Detect which cell encompasses the target text, then output its [x, y] center coordinate. 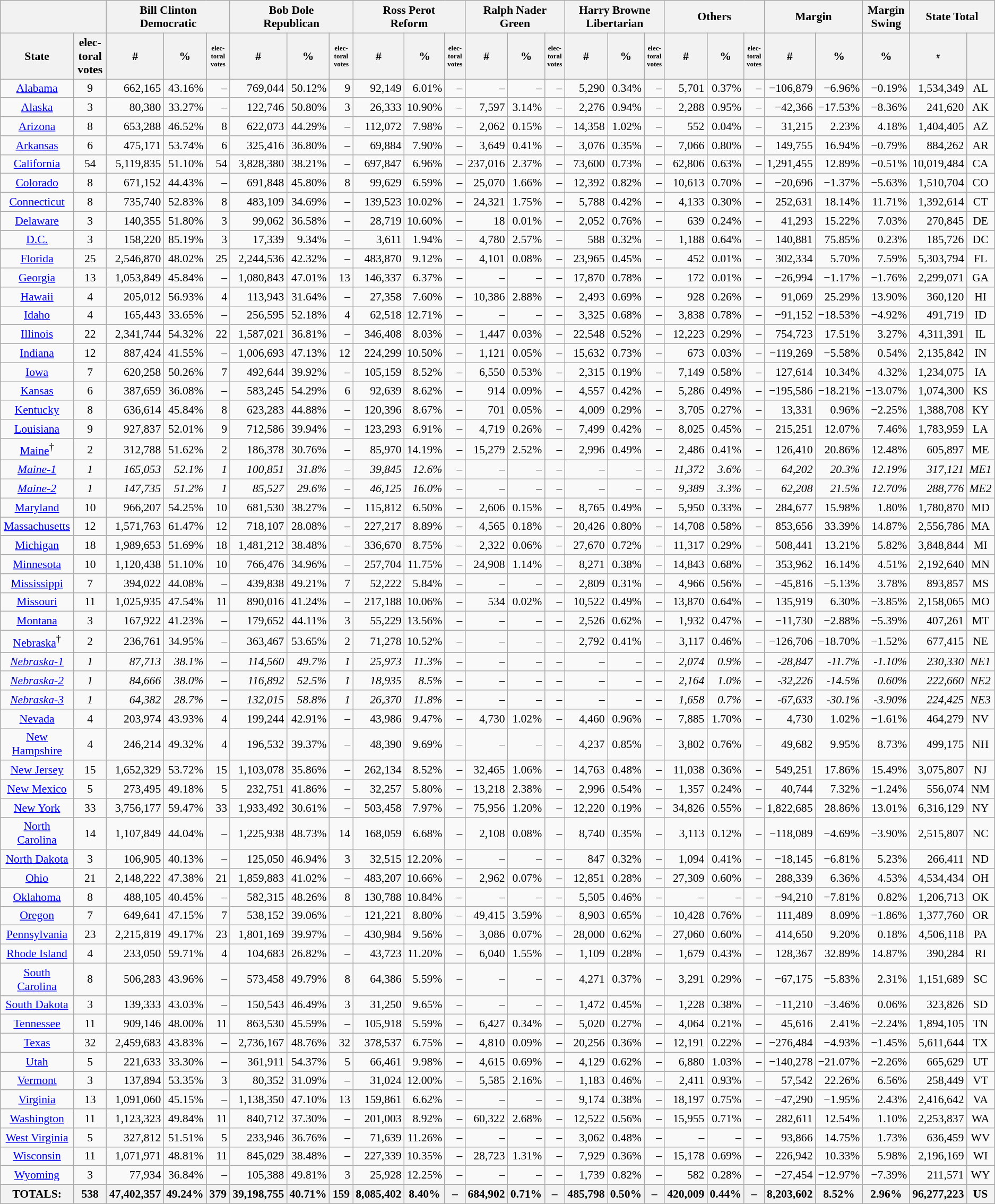
230,330 [938, 662]
8,085,402 [378, 1194]
9.56% [425, 935]
Ohio [37, 878]
4,311,391 [938, 334]
11.3% [425, 662]
Arizona [37, 126]
4,460 [586, 719]
0.94% [626, 108]
6.50% [425, 508]
0.47% [725, 621]
32,465 [486, 770]
85,970 [378, 449]
503,458 [378, 808]
8.73% [886, 744]
49.18% [185, 789]
499,175 [938, 744]
1,894,105 [938, 1024]
40,744 [790, 789]
TX [980, 1043]
84,666 [135, 681]
1,481,212 [258, 546]
2,074 [686, 662]
Colorado [37, 183]
15,632 [586, 354]
323,826 [938, 1005]
754,723 [790, 334]
31.8% [308, 470]
26.82% [308, 954]
0.72% [626, 546]
4.32% [886, 372]
2,493 [586, 297]
132,015 [258, 700]
485,798 [586, 1194]
45.15% [185, 1100]
−21.07% [840, 1062]
41.86% [308, 789]
2,792 [586, 641]
−276,484 [790, 1043]
125,050 [258, 859]
44.29% [308, 126]
Mississippi [37, 583]
Michigan [37, 546]
Virginia [37, 1100]
4,133 [686, 202]
43.96% [185, 979]
47.15% [185, 916]
2.57% [526, 240]
−3.90% [886, 833]
85,527 [258, 489]
51.69% [185, 546]
2.41% [840, 1024]
1,404,405 [938, 126]
58.8% [308, 700]
IN [980, 354]
246,214 [135, 744]
80,352 [258, 1081]
2,515,807 [938, 833]
623,283 [258, 410]
3,838 [686, 315]
26,333 [378, 108]
5,290 [586, 89]
48,390 [378, 744]
25.29% [840, 297]
3.14% [526, 108]
2,052 [586, 221]
684,902 [486, 1194]
3,756,177 [135, 808]
1.80% [886, 508]
−13.07% [886, 391]
Maryland [37, 508]
NH [980, 744]
1.75% [526, 202]
1.10% [886, 1119]
−94,210 [790, 897]
360,120 [938, 297]
41.23% [185, 621]
49.32% [185, 744]
16.94% [840, 145]
4,506,118 [938, 935]
West Virginia [37, 1138]
15.22% [840, 221]
43.83% [185, 1043]
24,321 [486, 202]
887,424 [135, 354]
215,251 [790, 429]
7,149 [686, 372]
28.08% [308, 527]
12.19% [886, 470]
13.90% [886, 297]
2,411 [686, 1081]
49.81% [308, 1175]
12,851 [586, 878]
966,207 [135, 508]
0.12% [725, 833]
237,016 [486, 164]
172 [686, 278]
14,763 [586, 770]
WY [980, 1175]
−7.39% [886, 1175]
NE2 [980, 681]
13,218 [486, 789]
5.70% [840, 259]
840,712 [258, 1119]
20,426 [586, 527]
10,386 [486, 297]
VT [980, 1081]
Alaska [37, 108]
OH [980, 878]
-28,847 [790, 662]
317,121 [938, 470]
114,560 [258, 662]
39,198,755 [258, 1194]
Florida [37, 259]
201,003 [378, 1119]
14,708 [686, 527]
270,845 [938, 221]
6.59% [425, 183]
5,585 [486, 1081]
140,355 [135, 221]
262,134 [378, 770]
49.79% [308, 979]
582 [686, 1175]
1,103,078 [258, 770]
34.96% [308, 564]
6,550 [486, 372]
13,331 [790, 410]
22.26% [840, 1081]
59.47% [185, 808]
33.27% [185, 108]
23,965 [586, 259]
33.65% [185, 315]
1,080,843 [258, 278]
−1.24% [886, 789]
1,357 [686, 789]
36.58% [308, 221]
150,543 [258, 1005]
2,341,744 [135, 334]
20.86% [840, 449]
Louisiana [37, 429]
6,880 [686, 1062]
5,505 [586, 897]
0.33% [725, 508]
8.80% [425, 916]
96,277,223 [938, 1194]
552 [686, 126]
605,897 [938, 449]
−1.45% [886, 1043]
1,071,971 [135, 1157]
3.78% [886, 583]
673 [686, 354]
146,337 [378, 278]
49,682 [790, 744]
10.35% [425, 1157]
52.1% [185, 470]
11.75% [425, 564]
288,339 [790, 878]
South Carolina [37, 979]
2,158,065 [938, 602]
1,822,685 [790, 808]
137,894 [135, 1081]
Ross PerotReform [409, 17]
−4.92% [886, 315]
15,178 [686, 1157]
Montana [37, 621]
-67,633 [790, 700]
Oregon [37, 916]
Georgia [37, 278]
32.89% [840, 954]
0.63% [725, 164]
Utah [37, 1062]
6,427 [486, 1024]
28.7% [185, 700]
8.62% [425, 391]
13,870 [686, 602]
863,530 [258, 1024]
2,288 [686, 108]
217,188 [378, 602]
588 [586, 240]
9,389 [686, 489]
226,942 [790, 1157]
30.76% [308, 449]
8,203,602 [790, 1194]
3,649 [486, 145]
361,911 [258, 1062]
42.32% [308, 259]
165,053 [135, 470]
5,788 [586, 202]
62,806 [686, 164]
Iowa [37, 372]
2,196,169 [938, 1157]
39.94% [308, 429]
10,428 [686, 916]
16.0% [425, 489]
Wisconsin [37, 1157]
0.31% [626, 583]
2,736,167 [258, 1043]
11.71% [886, 202]
1,121 [486, 354]
55,229 [378, 621]
Maine† [37, 449]
12,392 [586, 183]
6.56% [886, 1081]
2,192,640 [938, 564]
147,735 [135, 489]
1,107,849 [135, 833]
Harry BrowneLibertarian [615, 17]
1,188 [686, 240]
34.69% [308, 202]
51.62% [185, 449]
−8.36% [886, 108]
27,670 [586, 546]
37.30% [308, 1119]
928 [686, 297]
PA [980, 935]
Tennessee [37, 1024]
1,006,693 [258, 354]
66,461 [378, 1062]
CA [980, 164]
282,611 [790, 1119]
1,053,849 [135, 278]
25,973 [378, 662]
11.20% [425, 954]
−5.13% [840, 583]
12.00% [425, 1081]
44.88% [308, 410]
3.6% [725, 470]
5,020 [586, 1024]
40.45% [185, 897]
491,719 [938, 315]
18,197 [686, 1100]
Alabama [37, 89]
0.95% [725, 108]
43.93% [185, 719]
5,286 [686, 391]
−7.81% [840, 897]
34,826 [686, 808]
7.97% [425, 808]
2,526 [586, 621]
Kansas [37, 391]
120,396 [378, 410]
227,339 [378, 1157]
5,611,644 [938, 1043]
46.52% [185, 126]
17,339 [258, 240]
8.67% [425, 410]
0.85% [626, 744]
ND [980, 859]
312,788 [135, 449]
7,066 [686, 145]
9.69% [425, 744]
1.94% [425, 240]
−195,586 [790, 391]
Rhode Island [37, 954]
3,705 [686, 410]
MO [980, 602]
48.81% [185, 1157]
39.06% [308, 916]
2,062 [486, 126]
38.1% [185, 662]
12.48% [886, 449]
7.59% [886, 259]
159 [342, 1194]
7.90% [425, 145]
92,639 [378, 391]
Massachusetts [37, 527]
SD [980, 1005]
2,416,642 [938, 1100]
9.47% [425, 719]
7.46% [886, 429]
492,644 [258, 372]
17,870 [586, 278]
35.86% [308, 770]
893,857 [938, 583]
7.98% [425, 126]
5,701 [686, 89]
14.75% [840, 1138]
378,537 [378, 1043]
105,918 [378, 1024]
NM [980, 789]
New York [37, 808]
FL [980, 259]
2,164 [686, 681]
NE3 [980, 700]
128,367 [790, 954]
205,012 [135, 297]
7,597 [486, 108]
203,974 [135, 719]
1,780,870 [938, 508]
KS [980, 391]
44.04% [185, 833]
649,641 [135, 916]
Vermont [37, 1081]
1.06% [526, 770]
4.53% [886, 878]
12.71% [425, 315]
10.50% [425, 354]
−6.96% [840, 89]
2,606 [486, 508]
18,935 [378, 681]
186,378 [258, 449]
47.01% [308, 278]
12,522 [586, 1119]
639 [686, 221]
49.84% [185, 1119]
0.50% [626, 1194]
2.31% [886, 979]
1.55% [526, 954]
224,299 [378, 354]
38.21% [308, 164]
2.37% [526, 164]
−1.37% [840, 183]
3,075,807 [938, 770]
28,000 [586, 935]
8.40% [425, 1194]
New Mexico [37, 789]
7.60% [425, 297]
3,113 [686, 833]
11.8% [425, 700]
179,652 [258, 621]
Minnesota [37, 564]
483,207 [378, 878]
KY [980, 410]
6.62% [425, 1100]
43.03% [185, 1005]
59.71% [185, 954]
1.03% [725, 1062]
5.23% [886, 859]
1.73% [886, 1138]
105,388 [258, 1175]
1,120,438 [135, 564]
701 [486, 410]
−67,175 [790, 979]
7,499 [586, 429]
MD [980, 508]
394,022 [135, 583]
−1.17% [840, 278]
28,723 [486, 1157]
0.43% [725, 954]
26,370 [378, 700]
681,530 [258, 508]
11.26% [425, 1138]
6.01% [425, 89]
1,859,883 [258, 878]
1.66% [526, 183]
5,303,794 [938, 259]
233,946 [258, 1138]
47,402,357 [135, 1194]
99,062 [258, 221]
1,109 [586, 954]
12.54% [840, 1119]
363,467 [258, 641]
12.07% [840, 429]
3,611 [378, 240]
6.37% [425, 278]
549,251 [790, 770]
7.03% [886, 221]
5.98% [886, 1157]
10.90% [425, 108]
15,279 [486, 449]
3,848,844 [938, 546]
130,788 [378, 897]
41,293 [790, 221]
10.52% [425, 641]
27,309 [686, 878]
25,928 [378, 1175]
111,489 [790, 916]
1,291,455 [790, 164]
15.98% [840, 508]
54.29% [308, 391]
211,571 [938, 1175]
34.95% [185, 641]
−91,152 [790, 315]
51.2% [185, 489]
Arkansas [37, 145]
390,284 [938, 954]
847 [586, 859]
6,316,129 [938, 808]
199,244 [258, 719]
18.14% [840, 202]
Washington [37, 1119]
NE [980, 641]
1,534,349 [938, 89]
48.76% [308, 1043]
379 [219, 1194]
196,532 [258, 744]
62,518 [378, 315]
California [37, 164]
113,943 [258, 297]
7.32% [840, 789]
1,739 [586, 1175]
−1.76% [886, 278]
AZ [980, 126]
909,146 [135, 1024]
52.83% [185, 202]
71,639 [378, 1138]
106,905 [135, 859]
−5.63% [886, 183]
10,522 [586, 602]
38.27% [308, 508]
8.03% [425, 334]
-32,226 [790, 681]
−17.53% [840, 108]
126,410 [790, 449]
−11,210 [790, 1005]
36.84% [185, 1175]
0.53% [526, 372]
−4.69% [840, 833]
50.26% [185, 372]
11,317 [686, 546]
6.30% [840, 602]
53.74% [185, 145]
15,955 [686, 1119]
927,837 [135, 429]
6.68% [425, 833]
1,206,713 [938, 897]
3,117 [686, 641]
0.75% [725, 1100]
115,812 [378, 508]
−18.70% [840, 641]
39,845 [378, 470]
Nebraska-2 [37, 681]
48.02% [185, 259]
AR [980, 145]
43,986 [378, 719]
−1.52% [886, 641]
8,025 [686, 429]
2,253,837 [938, 1119]
1,510,704 [938, 183]
−5.58% [840, 354]
-30.1% [840, 700]
54.32% [185, 334]
712,586 [258, 429]
224,425 [938, 700]
−42,366 [790, 108]
40.13% [185, 859]
52.5% [308, 681]
MN [980, 564]
718,107 [258, 527]
−0.19% [886, 89]
9.20% [840, 935]
140,881 [790, 240]
1,091,060 [135, 1100]
46.94% [308, 859]
149,755 [790, 145]
WV [980, 1138]
69,884 [378, 145]
Nevada [37, 719]
121,221 [378, 916]
266,411 [938, 859]
1,123,323 [135, 1119]
1,225,938 [258, 833]
2,962 [486, 878]
64,386 [378, 979]
1,025,935 [135, 602]
3,062 [586, 1138]
16.14% [840, 564]
665,629 [938, 1062]
CO [980, 183]
475,171 [135, 145]
0.65% [626, 916]
890,016 [258, 602]
1,228 [686, 1005]
8.09% [840, 916]
44.43% [185, 183]
NJ [980, 770]
−119,269 [790, 354]
2,135,842 [938, 354]
MI [980, 546]
MarginSwing [886, 17]
43.16% [185, 89]
1,234,075 [938, 372]
1.70% [725, 719]
4,565 [486, 527]
20.3% [840, 470]
258,449 [938, 1081]
2,148,222 [135, 878]
0.55% [725, 808]
1,094 [686, 859]
2,556,786 [938, 527]
−20,696 [790, 183]
Connecticut [37, 202]
622,073 [258, 126]
0.30% [725, 202]
1,074,300 [938, 391]
4,615 [486, 1062]
0.70% [725, 183]
167,922 [135, 621]
42.91% [308, 719]
6.75% [425, 1043]
691,848 [258, 183]
452 [686, 259]
2,299,071 [938, 278]
−26,994 [790, 278]
−2.88% [840, 621]
2,315 [586, 372]
IL [980, 334]
556,074 [938, 789]
−3.85% [886, 602]
5,119,835 [135, 164]
49,415 [486, 916]
50.12% [308, 89]
241,620 [938, 108]
573,458 [258, 979]
6,040 [486, 954]
73,600 [586, 164]
8,271 [586, 564]
582,315 [258, 897]
31,250 [378, 1005]
158,220 [135, 240]
0.04% [725, 126]
653,288 [135, 126]
10.06% [425, 602]
71,278 [378, 641]
3.27% [886, 334]
Idaho [37, 315]
99,629 [378, 183]
−5.83% [840, 979]
12.25% [425, 1175]
4,064 [686, 1024]
7,929 [586, 1157]
29.6% [308, 489]
36.76% [308, 1138]
−5.39% [886, 621]
−18.21% [840, 391]
−0.51% [886, 164]
407,261 [938, 621]
Missouri [37, 602]
NV [980, 719]
325,416 [258, 145]
538 [90, 1194]
Nebraska-3 [37, 700]
44.08% [185, 583]
SC [980, 979]
1,783,959 [938, 429]
21.5% [840, 489]
2,108 [486, 833]
UT [980, 1062]
36.80% [308, 145]
506,283 [135, 979]
13.21% [840, 546]
10.02% [425, 202]
48.73% [308, 833]
139,333 [135, 1005]
17.51% [840, 334]
14.19% [425, 449]
NE1 [980, 662]
10.34% [840, 372]
3,291 [686, 979]
NY [980, 808]
14,358 [586, 126]
27,060 [686, 935]
Maine-1 [37, 470]
52.01% [185, 429]
9.34% [308, 240]
2.23% [840, 126]
488,105 [135, 897]
Bob DoleRepublican [291, 17]
1,801,169 [258, 935]
60,322 [486, 1119]
−126,706 [790, 641]
4.51% [886, 564]
4.18% [886, 126]
85.19% [185, 240]
−18,145 [790, 859]
US [980, 1194]
2,244,536 [258, 259]
534 [486, 602]
165,443 [135, 315]
222,660 [938, 681]
31,024 [378, 1081]
256,595 [258, 315]
ME2 [980, 489]
252,631 [790, 202]
8,903 [586, 916]
4,129 [586, 1062]
8,765 [586, 508]
3.3% [725, 489]
3,076 [586, 145]
7,885 [686, 719]
1,587,021 [258, 334]
TN [980, 1024]
135,919 [790, 602]
46.49% [308, 1005]
1,447 [486, 334]
123,293 [378, 429]
12,223 [686, 334]
New Jersey [37, 770]
100,851 [258, 470]
430,984 [378, 935]
508,441 [790, 546]
Nebraska-1 [37, 662]
49.24% [185, 1194]
5,950 [686, 508]
1,989,653 [135, 546]
93,866 [790, 1138]
13.56% [425, 621]
13.01% [886, 808]
3,802 [686, 744]
Ralph NaderGreen [515, 17]
GA [980, 278]
53.65% [308, 641]
766,476 [258, 564]
MA [980, 527]
−1.86% [886, 916]
12,220 [586, 808]
1.31% [526, 1157]
884,262 [938, 145]
Margin [813, 17]
Indiana [37, 354]
17.86% [840, 770]
−27,454 [790, 1175]
104,683 [258, 954]
1,472 [586, 1005]
1.14% [526, 564]
1,933,492 [258, 808]
4,966 [686, 583]
OK [980, 897]
0.9% [725, 662]
DC [980, 240]
39.92% [308, 372]
845,029 [258, 1157]
51.51% [185, 1138]
33.30% [185, 1062]
5.80% [425, 789]
0.23% [886, 240]
122,746 [258, 108]
28,719 [378, 221]
Oklahoma [37, 897]
221,633 [135, 1062]
−6.81% [840, 859]
47.10% [308, 1100]
1,151,689 [938, 979]
4,719 [486, 429]
185,726 [938, 240]
39.37% [308, 744]
ID [980, 315]
3.59% [526, 916]
4,780 [486, 240]
2.38% [526, 789]
0.93% [725, 1081]
12.6% [425, 470]
52,222 [378, 583]
1,138,350 [258, 1100]
10.33% [840, 1157]
12.70% [886, 489]
9.98% [425, 1062]
0.22% [725, 1043]
TOTALS: [37, 1194]
91,069 [790, 297]
−1.61% [886, 719]
302,334 [790, 259]
31.64% [308, 297]
−118,089 [790, 833]
AL [980, 89]
769,044 [258, 89]
48.00% [185, 1024]
1,652,329 [135, 770]
8.89% [425, 527]
DE [980, 221]
D.C. [37, 240]
2,322 [486, 546]
464,279 [938, 719]
0.7% [725, 700]
1.20% [526, 808]
38.0% [185, 681]
1,392,614 [938, 202]
139,523 [378, 202]
Wyoming [37, 1175]
10.66% [425, 878]
32,515 [378, 859]
105,159 [378, 372]
8.75% [425, 546]
233,050 [135, 954]
45,616 [790, 1024]
43,723 [378, 954]
2.43% [886, 1100]
14,843 [686, 564]
49.21% [308, 583]
52.18% [308, 315]
284,677 [790, 508]
South Dakota [37, 1005]
677,415 [938, 641]
Hawaii [37, 297]
OR [980, 916]
Nebraska† [37, 641]
−2.26% [886, 1062]
−45,816 [790, 583]
75,956 [486, 808]
2,215,819 [135, 935]
Illinois [37, 334]
4,237 [586, 744]
636,614 [135, 410]
483,109 [258, 202]
735,740 [135, 202]
State Total [952, 17]
1,388,708 [938, 410]
61.47% [185, 527]
2.68% [526, 1119]
483,870 [378, 259]
9.12% [425, 259]
RI [980, 954]
−11,730 [790, 621]
8.5% [425, 681]
−1.95% [840, 1100]
9,174 [586, 1100]
671,152 [135, 183]
127,614 [790, 372]
92,149 [378, 89]
620,258 [135, 372]
-11.7% [840, 662]
NC [980, 833]
36.08% [185, 391]
4,271 [586, 979]
10.84% [425, 897]
2,809 [586, 583]
80,380 [135, 108]
4,810 [486, 1043]
538,152 [258, 916]
−2.24% [886, 1024]
1,571,763 [135, 527]
6.91% [425, 429]
336,670 [378, 546]
87,713 [135, 662]
2,276 [586, 108]
49.17% [185, 935]
54.37% [308, 1062]
32,257 [378, 789]
10,613 [686, 183]
IA [980, 372]
75.85% [840, 240]
64,202 [790, 470]
Maine-2 [37, 489]
8,740 [586, 833]
0.44% [725, 1194]
273,495 [135, 789]
MS [980, 583]
168,059 [378, 833]
697,847 [378, 164]
1,377,760 [938, 916]
12.89% [840, 164]
47.54% [185, 602]
53.35% [185, 1081]
2,486 [686, 449]
327,812 [135, 1138]
0.21% [725, 1024]
CT [980, 202]
39.97% [308, 935]
LA [980, 429]
−106,879 [790, 89]
−2.25% [886, 410]
-1.10% [886, 662]
41.02% [308, 878]
31.09% [308, 1081]
420,009 [686, 1194]
4,557 [586, 391]
MT [980, 621]
20,256 [586, 1043]
5.84% [425, 583]
77,934 [135, 1175]
10.60% [425, 221]
227,217 [378, 527]
-14.5% [840, 681]
53.72% [185, 770]
36.81% [308, 334]
Pennsylvania [37, 935]
346,408 [378, 334]
27,358 [378, 297]
47.38% [185, 878]
45.59% [308, 1024]
3,086 [486, 935]
54.25% [185, 508]
−0.79% [886, 145]
1,183 [586, 1081]
ME [980, 449]
Delaware [37, 221]
ME1 [980, 470]
45.80% [308, 183]
10,019,484 [938, 164]
0.02% [526, 602]
4,009 [586, 410]
3,325 [586, 315]
288,776 [938, 489]
1,679 [686, 954]
116,892 [258, 681]
9.65% [425, 1005]
439,838 [258, 583]
−47,290 [790, 1100]
AK [980, 108]
387,659 [135, 391]
48.26% [308, 897]
4,101 [486, 259]
50.80% [308, 108]
583,245 [258, 391]
232,751 [258, 789]
159,861 [378, 1100]
62,208 [790, 489]
236,761 [135, 641]
4,534,434 [938, 878]
2.96% [886, 1194]
30.61% [308, 808]
North Carolina [37, 833]
-3.90% [886, 700]
HI [980, 297]
56.93% [185, 297]
−18.53% [840, 315]
11,372 [686, 470]
0.52% [626, 334]
8.92% [425, 1119]
57,542 [790, 1081]
15.49% [886, 770]
24,908 [486, 564]
WI [980, 1157]
−140,278 [790, 1062]
Bill ClintonDemocratic [168, 17]
North Dakota [37, 859]
−12.97% [840, 1175]
12.20% [425, 859]
2,459,683 [135, 1043]
6.96% [425, 164]
2.88% [526, 297]
353,962 [790, 564]
6.36% [840, 878]
1.0% [725, 681]
VA [980, 1100]
WA [980, 1119]
414,650 [790, 935]
44.11% [308, 621]
−4.93% [840, 1043]
12,191 [686, 1043]
46,125 [378, 489]
3,828,380 [258, 164]
47.13% [308, 354]
25,070 [486, 183]
New Hampshire [37, 744]
9.95% [840, 744]
State [37, 56]
2.16% [526, 1081]
257,704 [378, 564]
2,546,870 [135, 259]
64,382 [135, 700]
1,932 [686, 621]
Others [714, 17]
40.71% [308, 1194]
636,459 [938, 1138]
Texas [37, 1043]
51.80% [185, 221]
11,038 [686, 770]
5.82% [886, 546]
662,165 [135, 89]
28.86% [840, 808]
22,548 [586, 334]
2.52% [526, 449]
41.55% [185, 354]
914 [486, 391]
1,658 [686, 700]
41.24% [308, 602]
31,215 [790, 126]
853,656 [790, 527]
−3.46% [840, 1005]
Kentucky [37, 410]
33.39% [840, 527]
112,072 [378, 126]
49.7% [308, 662]
